Extract the (x, y) coordinate from the center of the cell holding the provided text.  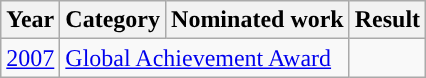
Result (387, 20)
Category (113, 20)
Global Achievement Award (204, 58)
Nominated work (258, 20)
Year (30, 20)
2007 (30, 58)
